Return [X, Y] of the center of cell containing provided text 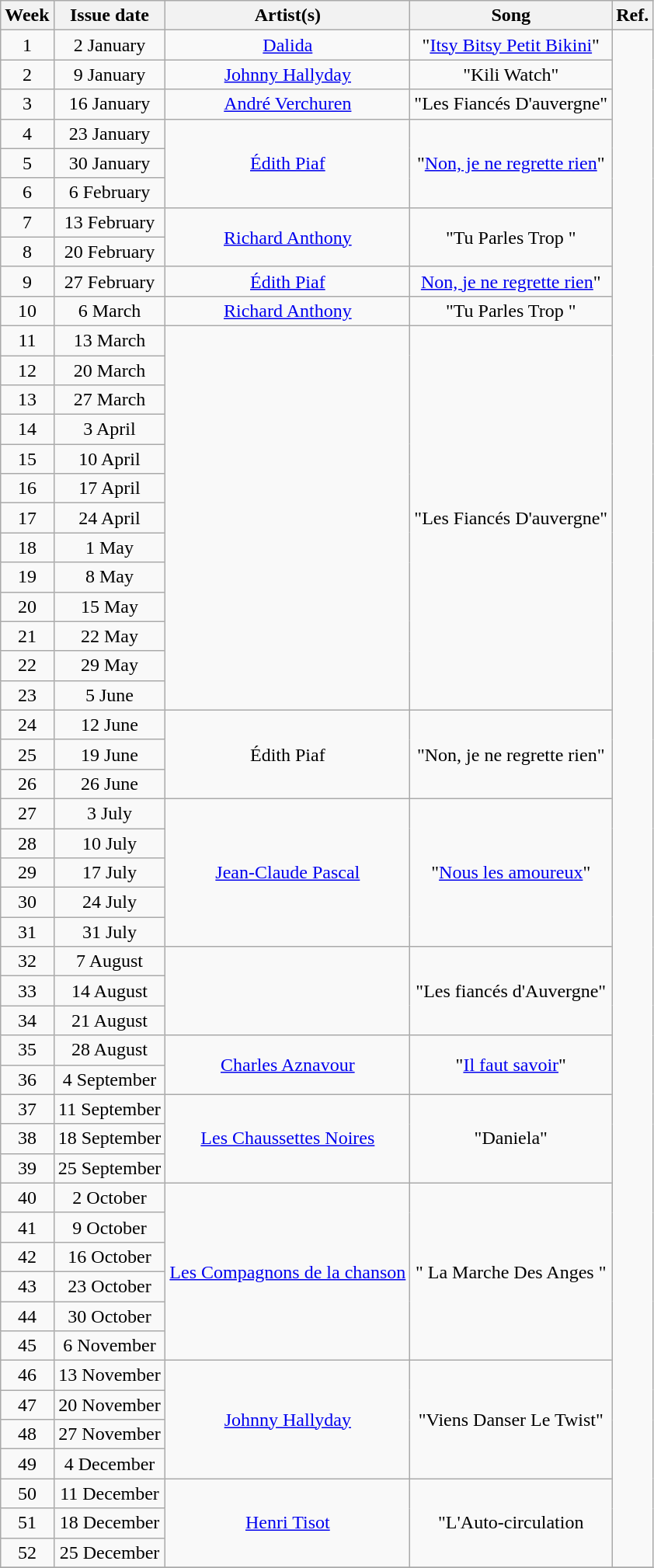
23 January [110, 134]
Charles Aznavour [287, 1065]
30 October [110, 1316]
16 January [110, 104]
43 [27, 1286]
28 August [110, 1050]
1 [27, 45]
44 [27, 1316]
9 [27, 281]
51 [27, 1523]
15 May [110, 607]
27 March [110, 400]
9 January [110, 75]
Dalida [287, 45]
8 May [110, 577]
André Verchuren [287, 104]
5 [27, 163]
6 November [110, 1346]
6 March [110, 311]
3 April [110, 429]
13 November [110, 1375]
26 June [110, 784]
28 [27, 843]
40 [27, 1198]
19 June [110, 754]
18 September [110, 1139]
"Viens Danser Le Twist" [511, 1420]
41 [27, 1227]
25 [27, 754]
33 [27, 991]
17 July [110, 873]
42 [27, 1257]
"Il faut savoir" [511, 1065]
22 [27, 666]
20 [27, 607]
37 [27, 1109]
14 August [110, 991]
Henri Tisot [287, 1523]
" La Marche Des Anges " [511, 1271]
36 [27, 1080]
6 [27, 193]
Song [511, 16]
27 [27, 813]
7 August [110, 961]
Artist(s) [287, 16]
2 January [110, 45]
"Kili Watch" [511, 75]
13 [27, 400]
30 January [110, 163]
5 June [110, 695]
9 October [110, 1227]
21 [27, 636]
11 September [110, 1109]
Ref. [632, 16]
48 [27, 1434]
24 [27, 725]
10 [27, 311]
39 [27, 1168]
12 June [110, 725]
Issue date [110, 16]
21 August [110, 1020]
4 September [110, 1080]
23 [27, 695]
24 July [110, 902]
10 April [110, 459]
16 [27, 488]
25 September [110, 1168]
4 December [110, 1464]
29 May [110, 666]
15 [27, 459]
20 November [110, 1405]
4 [27, 134]
"Les fiancés d'Auvergne" [511, 991]
18 December [110, 1523]
Non, je ne regrette rien" [511, 281]
47 [27, 1405]
14 [27, 429]
10 July [110, 843]
17 [27, 518]
12 [27, 370]
34 [27, 1020]
31 July [110, 932]
49 [27, 1464]
29 [27, 873]
19 [27, 577]
Jean-Claude Pascal [287, 872]
"Daniela" [511, 1139]
Week [27, 16]
3 [27, 104]
38 [27, 1139]
25 December [110, 1552]
8 [27, 252]
2 October [110, 1198]
27 February [110, 281]
11 [27, 340]
11 December [110, 1493]
22 May [110, 636]
7 [27, 222]
"Itsy Bitsy Petit Bikini" [511, 45]
27 November [110, 1434]
50 [27, 1493]
13 March [110, 340]
"L'Auto-circulation [511, 1523]
31 [27, 932]
"Nous les amoureux" [511, 872]
Les Compagnons de la chanson [287, 1271]
46 [27, 1375]
18 [27, 548]
6 February [110, 193]
45 [27, 1346]
1 May [110, 548]
Les Chaussettes Noires [287, 1139]
20 February [110, 252]
16 October [110, 1257]
30 [27, 902]
17 April [110, 488]
23 October [110, 1286]
32 [27, 961]
26 [27, 784]
35 [27, 1050]
2 [27, 75]
13 February [110, 222]
3 July [110, 813]
24 April [110, 518]
52 [27, 1552]
20 March [110, 370]
